Find where the given text appears and provide that cell's center as [X, Y] coordinate. 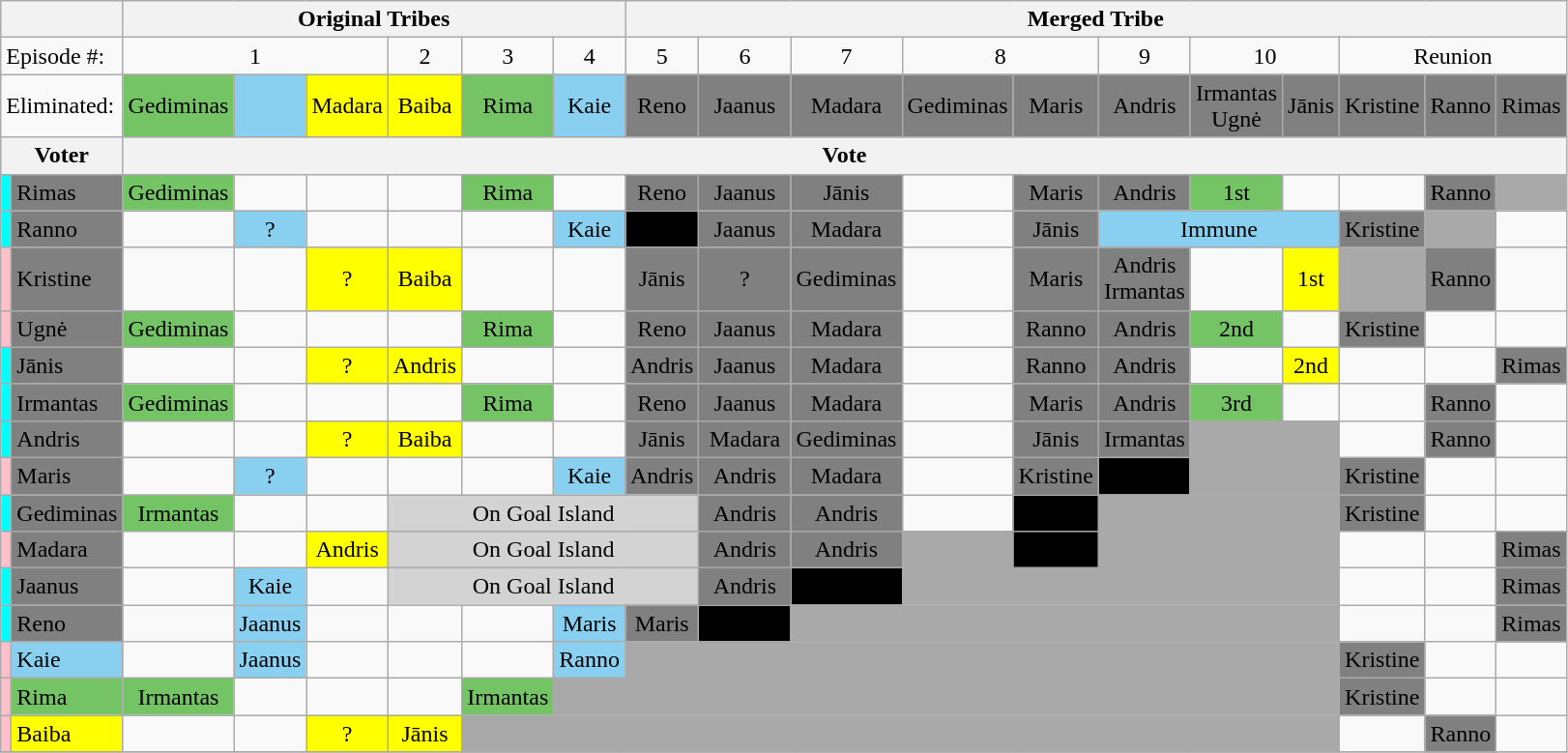
Vote [845, 156]
8 [1000, 56]
5 [661, 56]
7 [847, 56]
Original Tribes [374, 19]
Ugnė [68, 329]
Immune [1218, 229]
Merged Tribe [1095, 19]
AndrisIrmantas [1145, 278]
9 [1145, 56]
4 [590, 56]
Voter [62, 156]
3rd [1235, 402]
Eliminated: [62, 106]
IrmantasUgnė [1235, 106]
10 [1264, 56]
6 [744, 56]
3 [508, 56]
Episode #: [62, 56]
Reunion [1454, 56]
2 [424, 56]
1 [255, 56]
